Return the (X, Y) coordinate for the center point of the cell that contains the specified text.  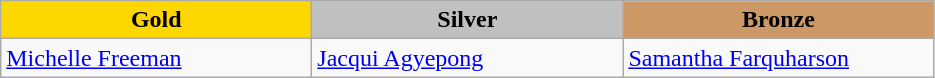
Silver (468, 20)
Michelle Freeman (156, 58)
Bronze (778, 20)
Samantha Farquharson (778, 58)
Jacqui Agyepong (468, 58)
Gold (156, 20)
